Find where the given text appears and provide that cell's center as [x, y] coordinate. 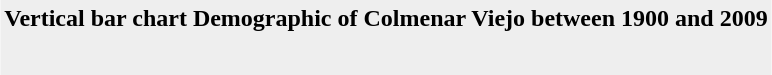
Vertical bar chart Demographic of Colmenar Viejo between 1900 and 2009 [386, 18]
